Scan for the cell matching the given text and deliver its [X, Y] coordinate at center. 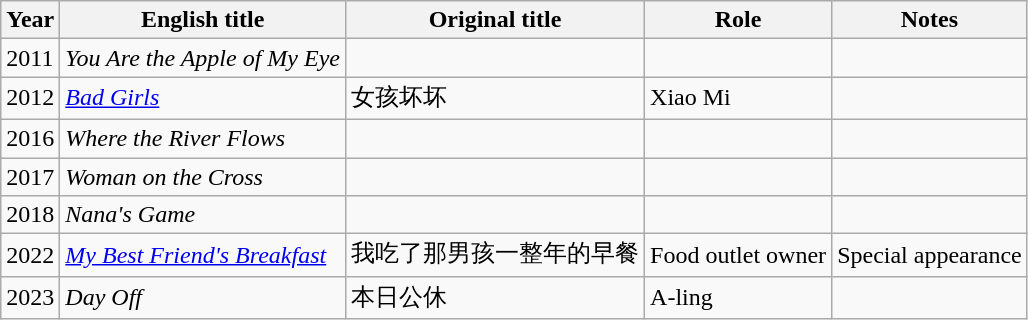
Food outlet owner [738, 256]
Bad Girls [203, 98]
Xiao Mi [738, 98]
Original title [494, 20]
2012 [30, 98]
2023 [30, 298]
Where the River Flows [203, 138]
女孩坏坏 [494, 98]
2017 [30, 177]
Nana's Game [203, 215]
Year [30, 20]
Notes [930, 20]
A-ling [738, 298]
2018 [30, 215]
2022 [30, 256]
Special appearance [930, 256]
English title [203, 20]
2016 [30, 138]
Role [738, 20]
Day Off [203, 298]
我吃了那男孩一整年的早餐 [494, 256]
You Are the Apple of My Eye [203, 58]
2011 [30, 58]
My Best Friend's Breakfast [203, 256]
Woman on the Cross [203, 177]
本日公休 [494, 298]
